Scan for the cell matching the given text and deliver its (x, y) coordinate at center. 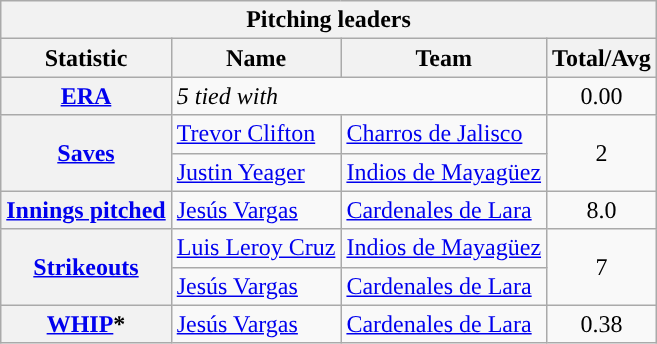
8.0 (602, 210)
Luis Leroy Cruz (256, 248)
Trevor Clifton (256, 134)
2 (602, 153)
Pitching leaders (329, 20)
7 (602, 267)
Name (256, 58)
Saves (86, 153)
Total/Avg (602, 58)
Charros de Jalisco (444, 134)
ERA (86, 96)
Strikeouts (86, 267)
Team (444, 58)
Innings pitched (86, 210)
0.38 (602, 324)
Justin Yeager (256, 172)
Statistic (86, 58)
0.00 (602, 96)
WHIP* (86, 324)
5 tied with (358, 96)
